Locate the cell with the specified text and output its [x, y] center coordinate. 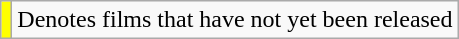
Denotes films that have not yet been released [235, 20]
